Search for the cell housing the specified text and yield its (X, Y) center coordinate. 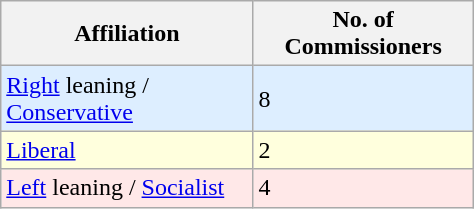
Affiliation (127, 34)
Liberal (127, 150)
2 (363, 150)
Right leaning / Conservative (127, 98)
4 (363, 188)
Left leaning / Socialist (127, 188)
No. of Commissioners (363, 34)
8 (363, 98)
